Scan for the cell matching the given text and deliver its (x, y) coordinate at center. 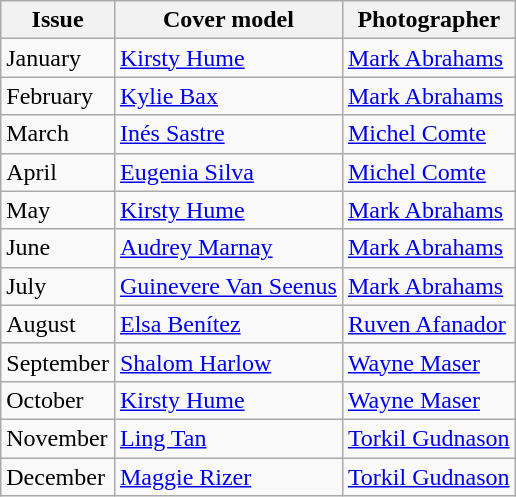
Maggie Rizer (228, 477)
January (58, 58)
Ruven Afanador (428, 324)
Elsa Benítez (228, 324)
May (58, 210)
Audrey Marnay (228, 248)
Inés Sastre (228, 134)
Ling Tan (228, 438)
Kylie Bax (228, 96)
Cover model (228, 20)
March (58, 134)
October (58, 400)
April (58, 172)
November (58, 438)
Shalom Harlow (228, 362)
February (58, 96)
June (58, 248)
September (58, 362)
Guinevere Van Seenus (228, 286)
August (58, 324)
December (58, 477)
Photographer (428, 20)
July (58, 286)
Eugenia Silva (228, 172)
Issue (58, 20)
